Detect which cell encompasses the target text, then output its (x, y) center coordinate. 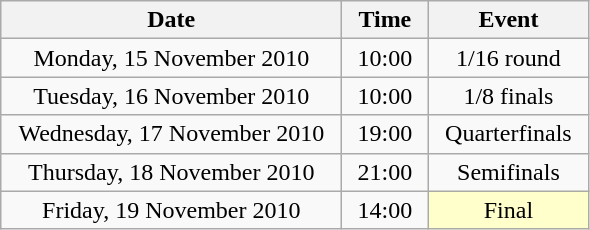
Thursday, 18 November 2010 (172, 172)
Quarterfinals (508, 134)
21:00 (385, 172)
1/8 finals (508, 96)
Wednesday, 17 November 2010 (172, 134)
Event (508, 20)
Final (508, 210)
Date (172, 20)
14:00 (385, 210)
19:00 (385, 134)
Monday, 15 November 2010 (172, 58)
Time (385, 20)
Friday, 19 November 2010 (172, 210)
1/16 round (508, 58)
Tuesday, 16 November 2010 (172, 96)
Semifinals (508, 172)
